From the cell containing the given text, extract its center point as [x, y] coordinate. 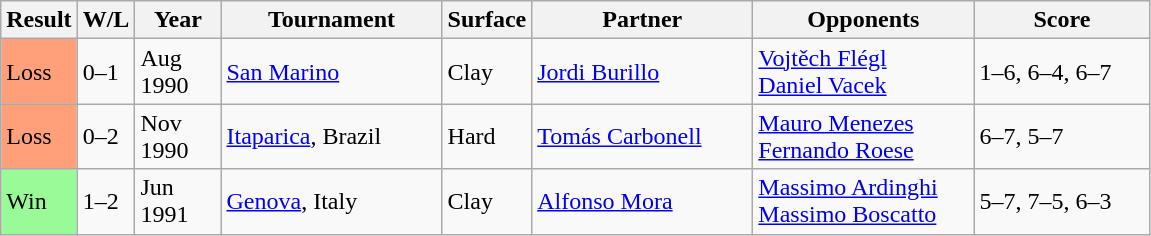
Massimo Ardinghi Massimo Boscatto [864, 202]
Jun 1991 [178, 202]
6–7, 5–7 [1062, 136]
Vojtěch Flégl Daniel Vacek [864, 72]
Win [39, 202]
Tomás Carbonell [642, 136]
0–2 [106, 136]
Jordi Burillo [642, 72]
Surface [487, 20]
5–7, 7–5, 6–3 [1062, 202]
Score [1062, 20]
Result [39, 20]
1–2 [106, 202]
Year [178, 20]
Nov 1990 [178, 136]
Aug 1990 [178, 72]
Mauro Menezes Fernando Roese [864, 136]
1–6, 6–4, 6–7 [1062, 72]
Partner [642, 20]
Hard [487, 136]
W/L [106, 20]
0–1 [106, 72]
Alfonso Mora [642, 202]
San Marino [332, 72]
Opponents [864, 20]
Tournament [332, 20]
Genova, Italy [332, 202]
Itaparica, Brazil [332, 136]
